From the cell containing the given text, extract its center point as [x, y] coordinate. 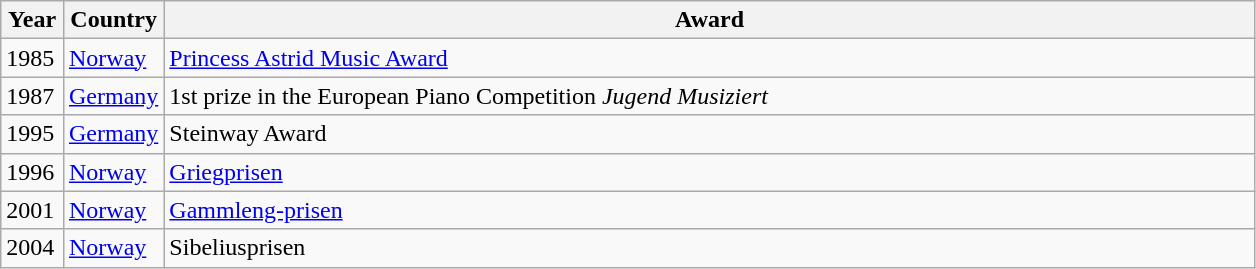
1987 [32, 96]
2004 [32, 248]
Sibeliusprisen [710, 248]
Steinway Award [710, 134]
Princess Astrid Music Award [710, 58]
1985 [32, 58]
1st prize in the European Piano Competition Jugend Musiziert [710, 96]
Griegprisen [710, 172]
Gammleng-prisen [710, 210]
1996 [32, 172]
Year [32, 20]
Country [113, 20]
Award [710, 20]
2001 [32, 210]
1995 [32, 134]
